Output the (X, Y) coordinate of the center of the cell containing the given text.  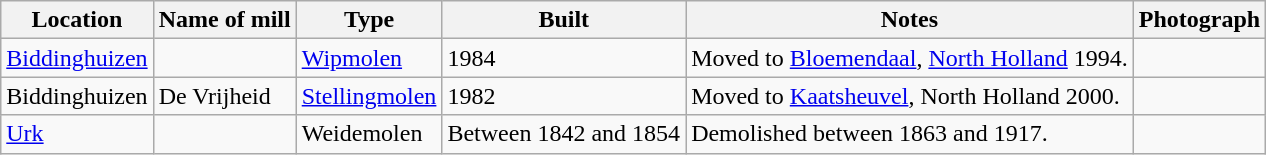
Type (369, 20)
Notes (910, 20)
Moved to Bloemendaal, North Holland 1994. (910, 58)
Moved to Kaatsheuvel, North Holland 2000. (910, 96)
De Vrijheid (224, 96)
Photograph (1199, 20)
Between 1842 and 1854 (564, 134)
Wipmolen (369, 58)
Built (564, 20)
1984 (564, 58)
Urk (77, 134)
1982 (564, 96)
Demolished between 1863 and 1917. (910, 134)
Name of mill (224, 20)
Stellingmolen (369, 96)
Location (77, 20)
Weidemolen (369, 134)
